From the cell containing the given text, extract its center point as [x, y] coordinate. 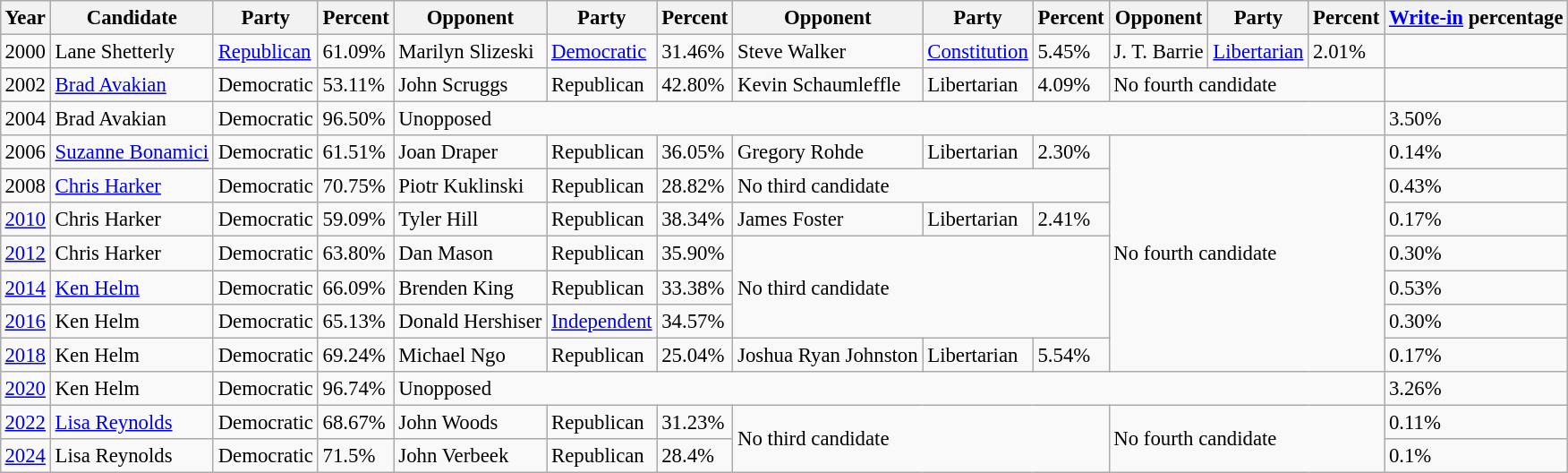
Piotr Kuklinski [471, 186]
59.09% [356, 219]
2016 [25, 321]
53.11% [356, 85]
2000 [25, 51]
2.30% [1070, 152]
28.4% [695, 455]
0.1% [1477, 455]
Donald Hershiser [471, 321]
Marilyn Slizeski [471, 51]
2002 [25, 85]
2.01% [1346, 51]
42.80% [695, 85]
Lane Shetterly [132, 51]
2014 [25, 288]
25.04% [695, 355]
Michael Ngo [471, 355]
2022 [25, 422]
J. T. Barrie [1158, 51]
0.53% [1477, 288]
61.51% [356, 152]
28.82% [695, 186]
71.5% [356, 455]
70.75% [356, 186]
35.90% [695, 254]
Joshua Ryan Johnston [828, 355]
96.50% [356, 119]
38.34% [695, 219]
James Foster [828, 219]
4.09% [1070, 85]
Dan Mason [471, 254]
2024 [25, 455]
John Scruggs [471, 85]
Brenden King [471, 288]
31.23% [695, 422]
2012 [25, 254]
2006 [25, 152]
63.80% [356, 254]
Steve Walker [828, 51]
2004 [25, 119]
Suzanne Bonamici [132, 152]
3.50% [1477, 119]
0.14% [1477, 152]
Independent [601, 321]
2020 [25, 388]
Write-in percentage [1477, 18]
5.45% [1070, 51]
69.24% [356, 355]
33.38% [695, 288]
66.09% [356, 288]
Candidate [132, 18]
John Verbeek [471, 455]
36.05% [695, 152]
68.67% [356, 422]
John Woods [471, 422]
Joan Draper [471, 152]
61.09% [356, 51]
96.74% [356, 388]
Gregory Rohde [828, 152]
2.41% [1070, 219]
0.43% [1477, 186]
Tyler Hill [471, 219]
34.57% [695, 321]
2008 [25, 186]
31.46% [695, 51]
Constitution [977, 51]
65.13% [356, 321]
2010 [25, 219]
5.54% [1070, 355]
3.26% [1477, 388]
0.11% [1477, 422]
2018 [25, 355]
Kevin Schaumleffle [828, 85]
Year [25, 18]
